For the text-containing cell, return its midpoint in [x, y] coordinate format. 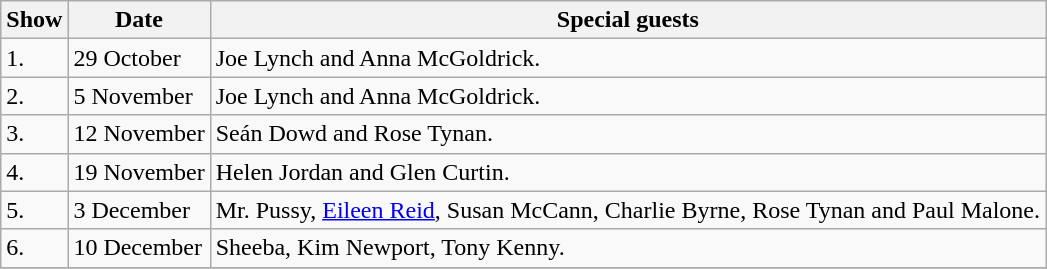
Mr. Pussy, Eileen Reid, Susan McCann, Charlie Byrne, Rose Tynan and Paul Malone. [628, 210]
12 November [139, 134]
19 November [139, 172]
Special guests [628, 20]
2. [34, 96]
Helen Jordan and Glen Curtin. [628, 172]
4. [34, 172]
Sheeba, Kim Newport, Tony Kenny. [628, 248]
5. [34, 210]
Date [139, 20]
5 November [139, 96]
3. [34, 134]
10 December [139, 248]
29 October [139, 58]
3 December [139, 210]
6. [34, 248]
Show [34, 20]
1. [34, 58]
Seán Dowd and Rose Tynan. [628, 134]
